Determine the [x, y] coordinate at the center of the cell enclosing the given text.  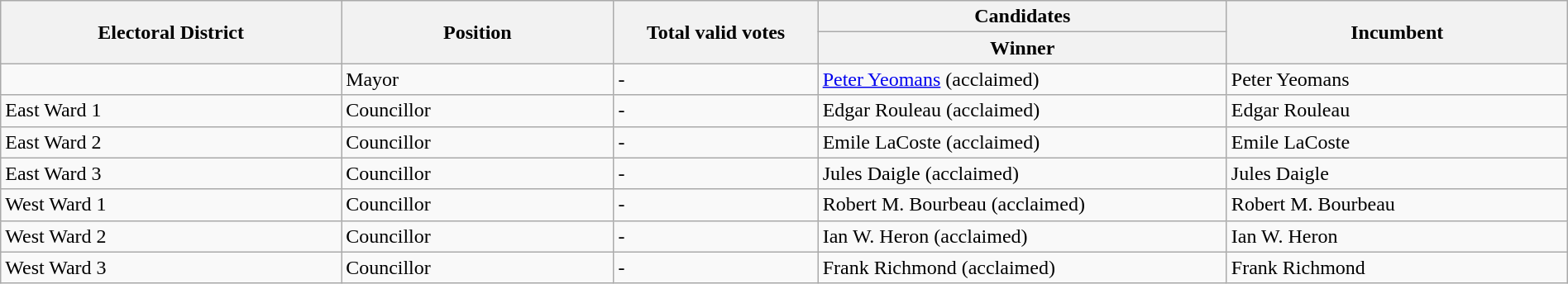
Peter Yeomans [1397, 79]
East Ward 1 [171, 111]
Edgar Rouleau [1397, 111]
Jules Daigle (acclaimed) [1022, 173]
Robert M. Bourbeau (acclaimed) [1022, 205]
West Ward 2 [171, 236]
Total valid votes [716, 32]
Peter Yeomans (acclaimed) [1022, 79]
Jules Daigle [1397, 173]
Emile LaCoste (acclaimed) [1022, 142]
Emile LaCoste [1397, 142]
Edgar Rouleau (acclaimed) [1022, 111]
Winner [1022, 48]
Robert M. Bourbeau [1397, 205]
Ian W. Heron (acclaimed) [1022, 236]
West Ward 3 [171, 267]
Frank Richmond (acclaimed) [1022, 267]
Electoral District [171, 32]
Mayor [478, 79]
West Ward 1 [171, 205]
Candidates [1022, 17]
East Ward 3 [171, 173]
Position [478, 32]
Ian W. Heron [1397, 236]
Incumbent [1397, 32]
Frank Richmond [1397, 267]
East Ward 2 [171, 142]
